Provide the (X, Y) coordinate of the cell's center where the given text is located.  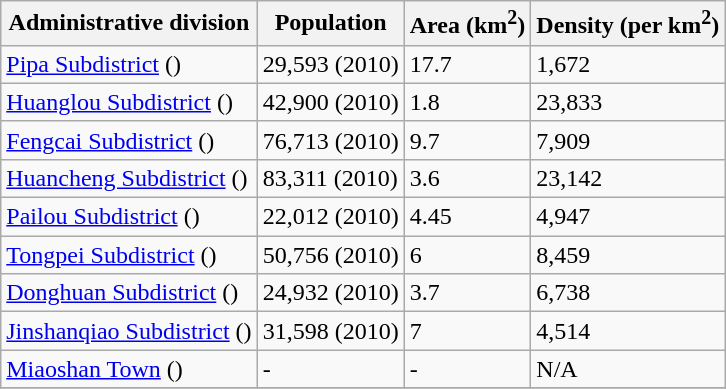
Jinshanqiao Subdistrict () (129, 331)
50,756 (2010) (330, 255)
Huancheng Subdistrict () (129, 178)
Huanglou Subdistrict () (129, 102)
Pailou Subdistrict () (129, 217)
76,713 (2010) (330, 140)
7 (468, 331)
Administrative division (129, 24)
3.7 (468, 293)
N/A (628, 369)
22,012 (2010) (330, 217)
Area (km2) (468, 24)
4,947 (628, 217)
4,514 (628, 331)
8,459 (628, 255)
1,672 (628, 64)
Tongpei Subdistrict () (129, 255)
6,738 (628, 293)
23,833 (628, 102)
Donghuan Subdistrict () (129, 293)
23,142 (628, 178)
Density (per km2) (628, 24)
83,311 (2010) (330, 178)
3.6 (468, 178)
Fengcai Subdistrict () (129, 140)
1.8 (468, 102)
29,593 (2010) (330, 64)
9.7 (468, 140)
4.45 (468, 217)
42,900 (2010) (330, 102)
17.7 (468, 64)
31,598 (2010) (330, 331)
Pipa Subdistrict () (129, 64)
Population (330, 24)
24,932 (2010) (330, 293)
6 (468, 255)
7,909 (628, 140)
Miaoshan Town () (129, 369)
